Pinpoint the cell where the given text exists, returning its (X, Y) midpoint coordinate. 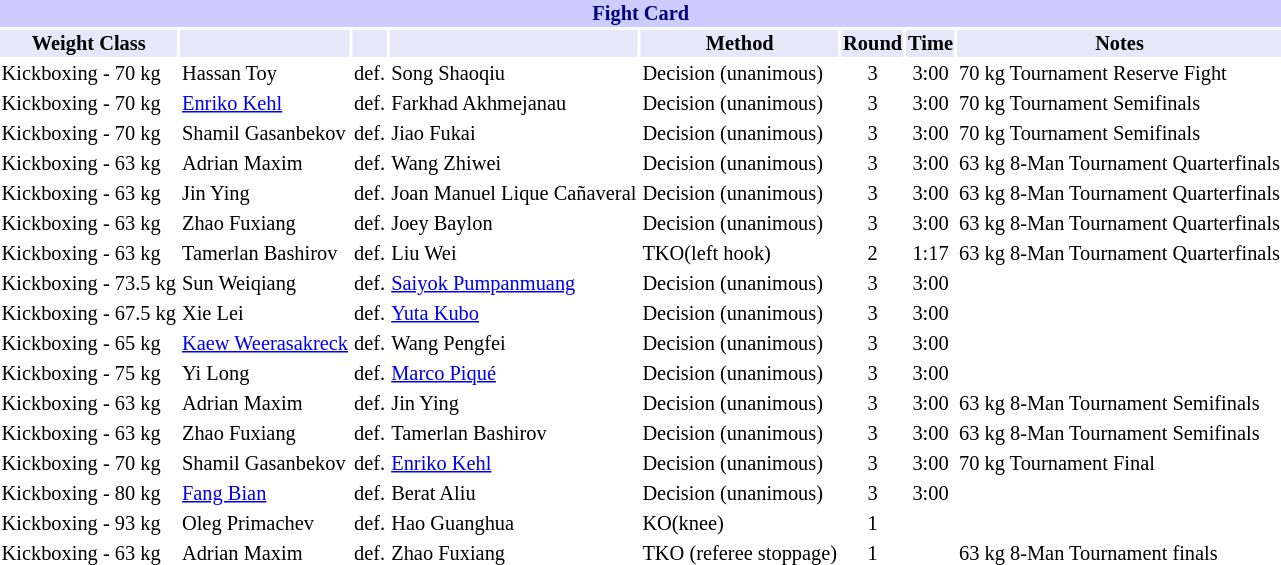
Kaew Weerasakreck (264, 344)
Kickboxing - 75 kg (88, 374)
Fang Bian (264, 494)
Jiao Fukai (514, 134)
Xie Lei (264, 314)
KO(knee) (740, 524)
Hassan Toy (264, 74)
Joan Manuel Lique Cañaveral (514, 194)
TKO(left hook) (740, 254)
Liu Wei (514, 254)
Sun Weiqiang (264, 284)
Kickboxing - 80 kg (88, 494)
Wang Zhiwei (514, 164)
Hao Guanghua (514, 524)
Song Shaoqiu (514, 74)
Kickboxing - 65 kg (88, 344)
2 (873, 254)
Kickboxing - 67.5 kg (88, 314)
Round (873, 44)
Yuta Kubo (514, 314)
Fight Card (640, 14)
Marco Piqué (514, 374)
Kickboxing - 93 kg (88, 524)
Joey Baylon (514, 224)
1:17 (931, 254)
Wang Pengfei (514, 344)
Berat Aliu (514, 494)
Saiyok Pumpanmuang (514, 284)
Yi Long (264, 374)
Weight Class (88, 44)
Oleg Primachev (264, 524)
1 (873, 524)
Farkhad Akhmejanau (514, 104)
Kickboxing - 73.5 kg (88, 284)
Time (931, 44)
Method (740, 44)
